Find where the given text appears and provide that cell's center as [X, Y] coordinate. 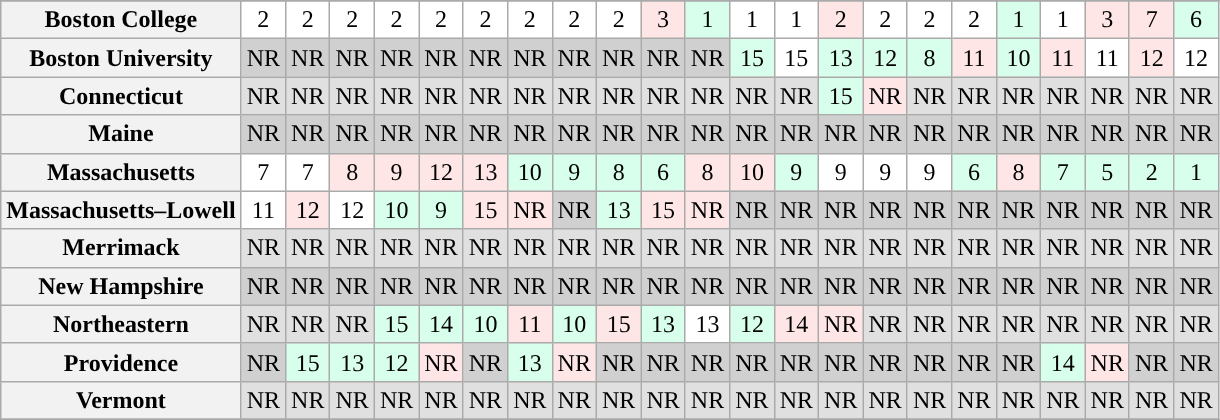
Merrimack [121, 248]
Connecticut [121, 96]
5 [1107, 172]
Massachusetts–Lowell [121, 210]
Northeastern [121, 324]
Boston College [121, 20]
Vermont [121, 400]
Providence [121, 362]
Boston University [121, 58]
New Hampshire [121, 286]
Maine [121, 134]
Massachusetts [121, 172]
